Find where the given text appears and provide that cell's center as (x, y) coordinate. 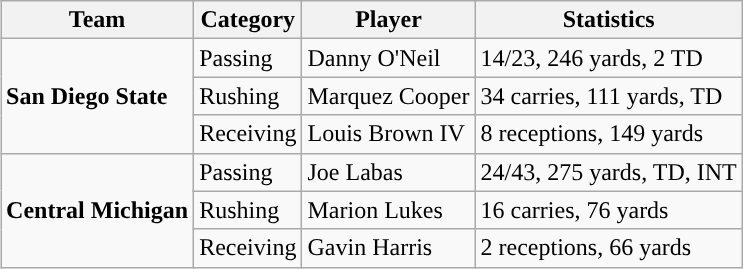
San Diego State (98, 96)
Joe Labas (388, 172)
Statistics (608, 20)
34 carries, 111 yards, TD (608, 96)
Gavin Harris (388, 248)
Team (98, 20)
Louis Brown IV (388, 134)
Central Michigan (98, 210)
8 receptions, 149 yards (608, 134)
24/43, 275 yards, TD, INT (608, 172)
Category (248, 20)
Marquez Cooper (388, 96)
Danny O'Neil (388, 58)
14/23, 246 yards, 2 TD (608, 58)
Marion Lukes (388, 210)
16 carries, 76 yards (608, 210)
2 receptions, 66 yards (608, 248)
Player (388, 20)
